Identify which cell holds the provided text, then report its [X, Y] central coordinate. 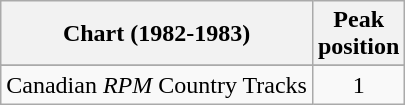
Canadian RPM Country Tracks [157, 85]
1 [358, 85]
Chart (1982-1983) [157, 34]
Peakposition [358, 34]
